Determine the (x, y) coordinate at the center of the cell enclosing the given text.  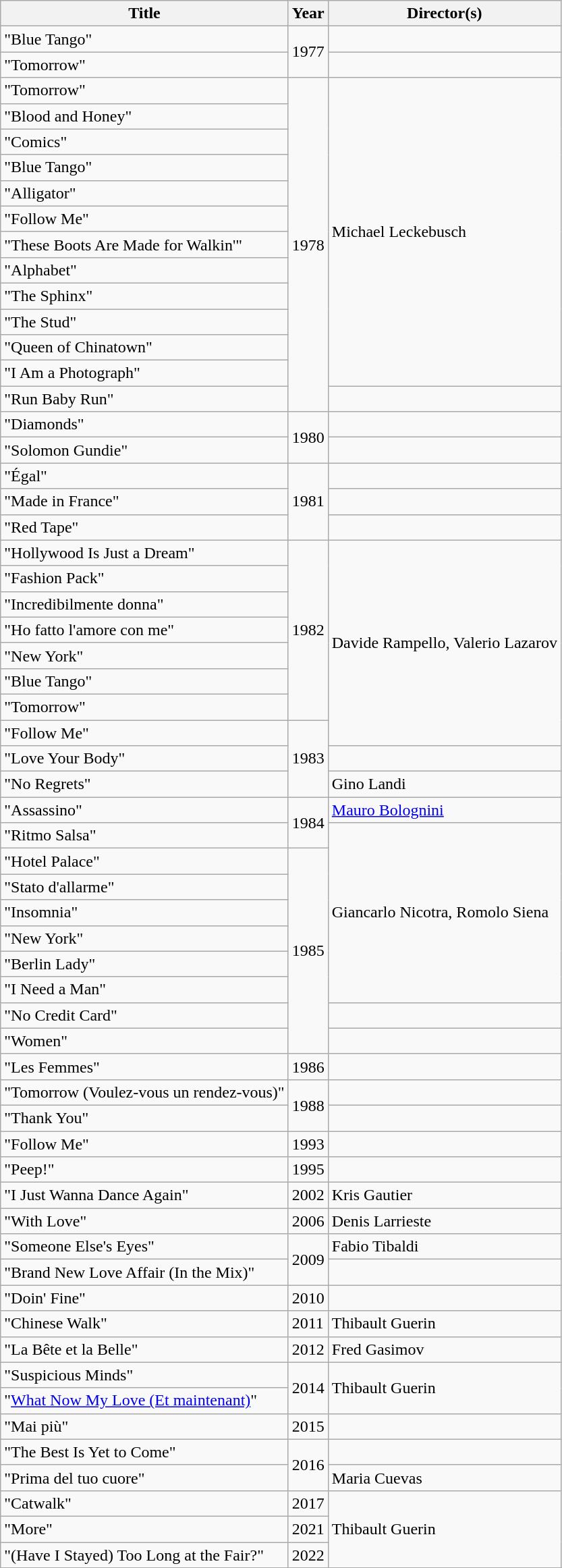
"With Love" (144, 1221)
Maria Cuevas (444, 1478)
1985 (308, 951)
"Love Your Body" (144, 759)
"Brand New Love Affair (In the Mix)" (144, 1272)
1993 (308, 1144)
"The Best Is Yet to Come" (144, 1452)
"La Bête et la Belle" (144, 1349)
Fabio Tibaldi (444, 1247)
"Ritmo Salsa" (144, 836)
"Chinese Walk" (144, 1324)
"The Stud" (144, 322)
Mauro Bolognini (444, 810)
"Made in France" (144, 502)
2015 (308, 1426)
"Égal" (144, 476)
"I Need a Man" (144, 990)
1988 (308, 1105)
2010 (308, 1298)
"Thank You" (144, 1118)
"What Now My Love (Et maintenant)" (144, 1401)
2012 (308, 1349)
2016 (308, 1465)
"(Have I Stayed) Too Long at the Fair?" (144, 1555)
"Assassino" (144, 810)
2022 (308, 1555)
2006 (308, 1221)
2017 (308, 1503)
"Someone Else's Eyes" (144, 1247)
2002 (308, 1195)
"Prima del tuo cuore" (144, 1478)
1981 (308, 502)
"The Sphinx" (144, 296)
"Suspicious Minds" (144, 1375)
2009 (308, 1260)
"Solomon Gundie" (144, 450)
"Mai più" (144, 1426)
1978 (308, 244)
"Alligator" (144, 193)
Giancarlo Nicotra, Romolo Siena (444, 913)
"More" (144, 1529)
"Run Baby Run" (144, 399)
1983 (308, 758)
Davide Rampello, Valerio Lazarov (444, 643)
1982 (308, 630)
Denis Larrieste (444, 1221)
"These Boots Are Made for Walkin'" (144, 244)
"Diamonds" (144, 425)
"Peep!" (144, 1170)
1977 (308, 52)
Gino Landi (444, 784)
"Fashion Pack" (144, 578)
2014 (308, 1388)
"Hollywood Is Just a Dream" (144, 553)
"No Regrets" (144, 784)
1995 (308, 1170)
"Alphabet" (144, 270)
2021 (308, 1529)
Michael Leckebusch (444, 232)
"Hotel Palace" (144, 861)
Year (308, 13)
1986 (308, 1066)
"Incredibilmente donna" (144, 604)
1984 (308, 823)
"Stato d'allarme" (144, 887)
1980 (308, 437)
"Queen of Chinatown" (144, 348)
Kris Gautier (444, 1195)
"I Just Wanna Dance Again" (144, 1195)
"Red Tape" (144, 527)
Title (144, 13)
"No Credit Card" (144, 1015)
"Ho fatto l'amore con me" (144, 630)
"I Am a Photograph" (144, 373)
Director(s) (444, 13)
"Women" (144, 1041)
"Insomnia" (144, 913)
"Doin' Fine" (144, 1298)
"Tomorrow (Voulez-vous un rendez-vous)" (144, 1092)
"Blood and Honey" (144, 116)
"Les Femmes" (144, 1066)
2011 (308, 1324)
Fred Gasimov (444, 1349)
"Berlin Lady" (144, 964)
"Comics" (144, 142)
"Catwalk" (144, 1503)
